Provide the (X, Y) coordinate of the cell's center where the given text is located.  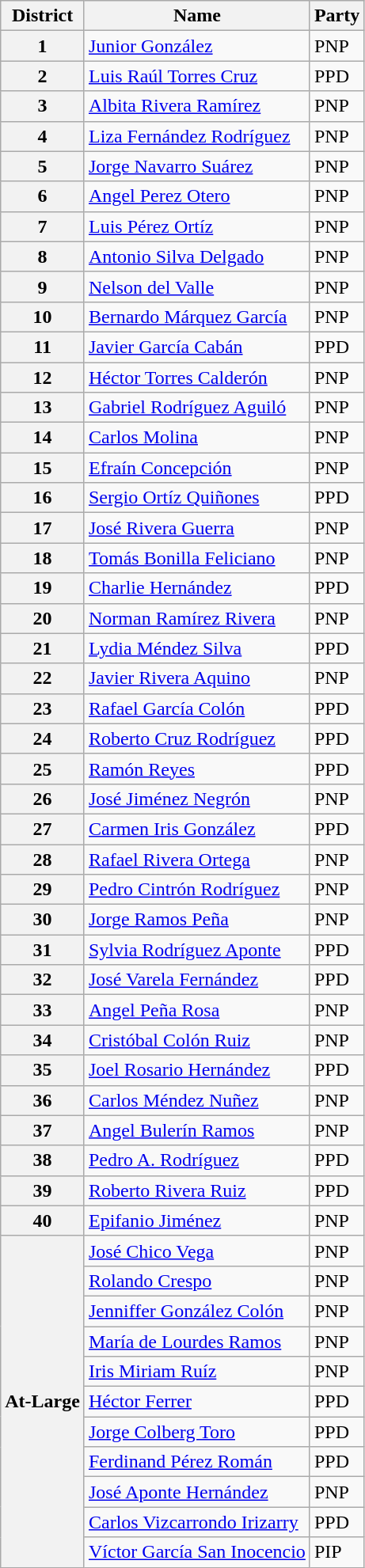
6 (43, 196)
38 (43, 1160)
Name (196, 16)
Ferdinand Pérez Román (196, 1462)
17 (43, 528)
Joel Rosario Hernández (196, 1070)
19 (43, 588)
Antonio Silva Delgado (196, 256)
14 (43, 438)
12 (43, 378)
24 (43, 738)
Rafael García Colón (196, 708)
36 (43, 1100)
5 (43, 166)
18 (43, 558)
Roberto Cruz Rodríguez (196, 738)
At-Large (43, 1401)
Party (336, 16)
4 (43, 136)
Héctor Torres Calderón (196, 378)
Jenniffer González Colón (196, 1311)
Lydia Méndez Silva (196, 648)
25 (43, 769)
Gabriel Rodríguez Aguiló (196, 408)
Efraín Concepción (196, 468)
Liza Fernández Rodríguez (196, 136)
José Aponte Hernández (196, 1492)
22 (43, 678)
José Chico Vega (196, 1251)
15 (43, 468)
21 (43, 648)
PIP (336, 1552)
Carlos Vizcarrondo Irizarry (196, 1522)
Sergio Ortíz Quiñones (196, 498)
13 (43, 408)
20 (43, 618)
Roberto Rivera Ruiz (196, 1190)
7 (43, 226)
Nelson del Valle (196, 287)
2 (43, 76)
Javier Rivera Aquino (196, 678)
María de Lourdes Ramos (196, 1342)
8 (43, 256)
Tomás Bonilla Feliciano (196, 558)
Víctor García San Inocencio (196, 1552)
Junior González (196, 46)
Sylvia Rodríguez Aponte (196, 950)
Angel Bulerín Ramos (196, 1130)
Angel Perez Otero (196, 196)
Pedro A. Rodríguez (196, 1160)
Norman Ramírez Rivera (196, 618)
23 (43, 708)
27 (43, 829)
11 (43, 347)
José Rivera Guerra (196, 528)
30 (43, 920)
José Jiménez Negrón (196, 799)
District (43, 16)
Albita Rivera Ramírez (196, 106)
Rolando Crespo (196, 1281)
40 (43, 1221)
Jorge Colberg Toro (196, 1432)
Ramón Reyes (196, 769)
Luis Raúl Torres Cruz (196, 76)
33 (43, 1010)
39 (43, 1190)
10 (43, 317)
Carlos Méndez Nuñez (196, 1100)
37 (43, 1130)
Cristóbal Colón Ruiz (196, 1040)
Luis Pérez Ortíz (196, 226)
Jorge Ramos Peña (196, 920)
3 (43, 106)
Iris Miriam Ruíz (196, 1372)
Angel Peña Rosa (196, 1010)
José Varela Fernández (196, 980)
35 (43, 1070)
Héctor Ferrer (196, 1402)
Carlos Molina (196, 438)
Javier García Cabán (196, 347)
31 (43, 950)
32 (43, 980)
16 (43, 498)
Bernardo Márquez García (196, 317)
Epifanio Jiménez (196, 1221)
Jorge Navarro Suárez (196, 166)
28 (43, 859)
34 (43, 1040)
29 (43, 890)
26 (43, 799)
Rafael Rivera Ortega (196, 859)
1 (43, 46)
Charlie Hernández (196, 588)
Pedro Cintrón Rodríguez (196, 890)
9 (43, 287)
Carmen Iris González (196, 829)
